Provide the [x, y] coordinate of the cell's center where the given text is located.  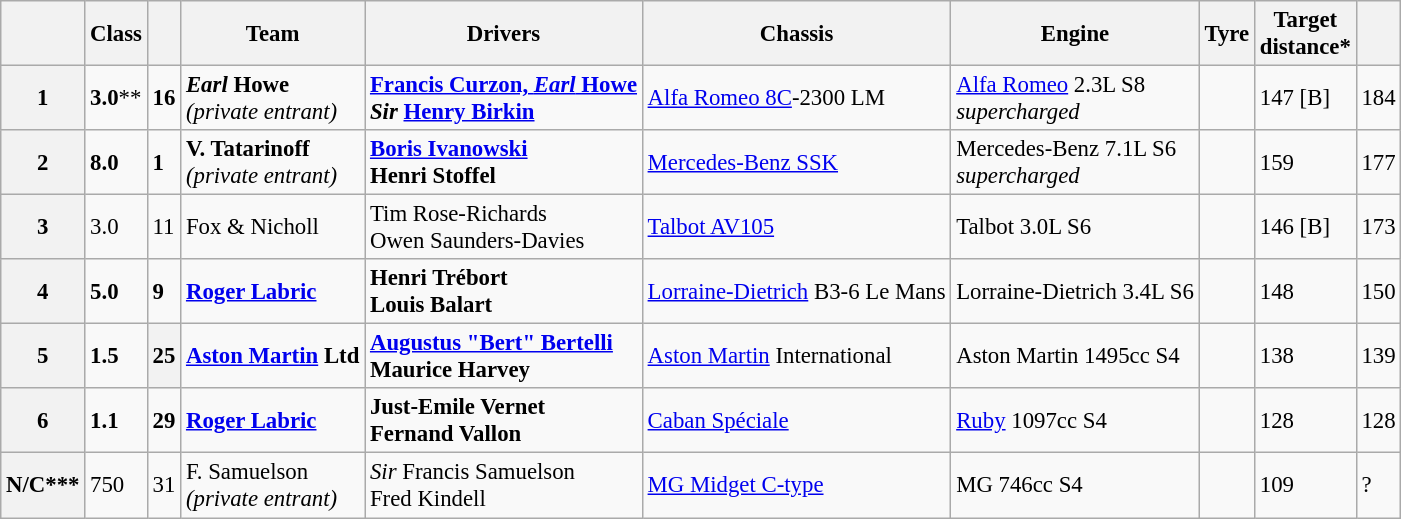
Augustus "Bert" Bertelli Maurice Harvey [504, 356]
Francis Curzon, Earl Howe Sir Henry Birkin [504, 98]
6 [43, 420]
3.0 [116, 228]
Ruby 1097cc S4 [1075, 420]
Mercedes-Benz 7.1L S6 supercharged [1075, 162]
V. Tatarinoff(private entrant) [273, 162]
Sir Francis Samuelson Fred Kindell [504, 486]
Just-Emile Vernet Fernand Vallon [504, 420]
Alfa Romeo 8C-2300 LM [796, 98]
16 [164, 98]
11 [164, 228]
Aston Martin Ltd [273, 356]
173 [1378, 228]
2 [43, 162]
Alfa Romeo 2.3L S8supercharged [1075, 98]
4 [43, 292]
Targetdistance* [1305, 34]
? [1378, 486]
Class [116, 34]
159 [1305, 162]
750 [116, 486]
9 [164, 292]
109 [1305, 486]
Henri Trébort Louis Balart [504, 292]
Talbot 3.0L S6 [1075, 228]
Earl Howe(private entrant) [273, 98]
184 [1378, 98]
3.0** [116, 98]
Tim Rose-Richards Owen Saunders-Davies [504, 228]
Caban Spéciale [796, 420]
147 [B] [1305, 98]
N/C*** [43, 486]
5.0 [116, 292]
Team [273, 34]
1.1 [116, 420]
MG Midget C-type [796, 486]
148 [1305, 292]
25 [164, 356]
31 [164, 486]
8.0 [116, 162]
Drivers [504, 34]
177 [1378, 162]
Tyre [1226, 34]
1.5 [116, 356]
Boris Ivanowski Henri Stoffel [504, 162]
139 [1378, 356]
Mercedes-Benz SSK [796, 162]
146 [B] [1305, 228]
Aston Martin International [796, 356]
3 [43, 228]
138 [1305, 356]
MG 746cc S4 [1075, 486]
29 [164, 420]
Lorraine-Dietrich 3.4L S6 [1075, 292]
Aston Martin 1495cc S4 [1075, 356]
150 [1378, 292]
Chassis [796, 34]
Lorraine-Dietrich B3-6 Le Mans [796, 292]
Fox & Nicholl [273, 228]
Engine [1075, 34]
5 [43, 356]
F. Samuelson(private entrant) [273, 486]
Talbot AV105 [796, 228]
